For the text-containing cell, return its midpoint in [X, Y] coordinate format. 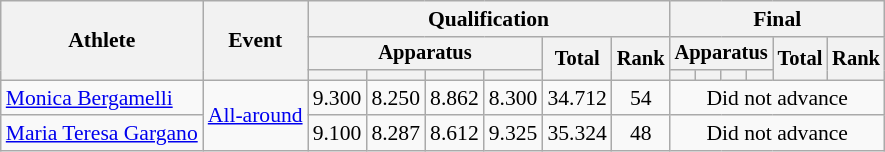
8.250 [396, 98]
Maria Teresa Gargano [102, 134]
48 [641, 134]
8.287 [396, 134]
34.712 [576, 98]
8.300 [514, 98]
35.324 [576, 134]
8.862 [454, 98]
9.300 [338, 98]
Final [778, 19]
8.612 [454, 134]
54 [641, 98]
9.325 [514, 134]
9.100 [338, 134]
Qualification [489, 19]
Monica Bergamelli [102, 98]
All-around [256, 116]
Athlete [102, 40]
Event [256, 40]
